From the cell containing the given text, extract its center point as (x, y) coordinate. 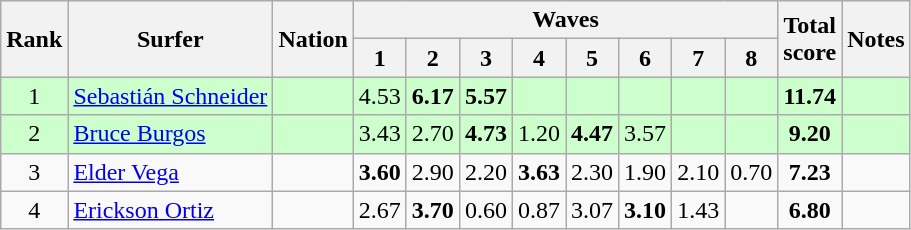
2.10 (698, 172)
5 (592, 58)
2.90 (432, 172)
8 (752, 58)
Elder Vega (170, 172)
1.20 (538, 134)
Sebastián Schneider (170, 96)
2.30 (592, 172)
Notes (876, 39)
9.20 (810, 134)
Waves (565, 20)
0.87 (538, 210)
3.63 (538, 172)
4.47 (592, 134)
2.67 (380, 210)
3.70 (432, 210)
1.90 (646, 172)
7 (698, 58)
0.60 (486, 210)
Erickson Ortiz (170, 210)
4.73 (486, 134)
3.07 (592, 210)
0.70 (752, 172)
3.60 (380, 172)
Nation (313, 39)
5.57 (486, 96)
6.17 (432, 96)
3.10 (646, 210)
6.80 (810, 210)
7.23 (810, 172)
3.57 (646, 134)
Totalscore (810, 39)
Bruce Burgos (170, 134)
Rank (34, 39)
11.74 (810, 96)
2.70 (432, 134)
6 (646, 58)
3.43 (380, 134)
2.20 (486, 172)
1.43 (698, 210)
Surfer (170, 39)
4.53 (380, 96)
